Scan for the cell matching the given text and deliver its (x, y) coordinate at center. 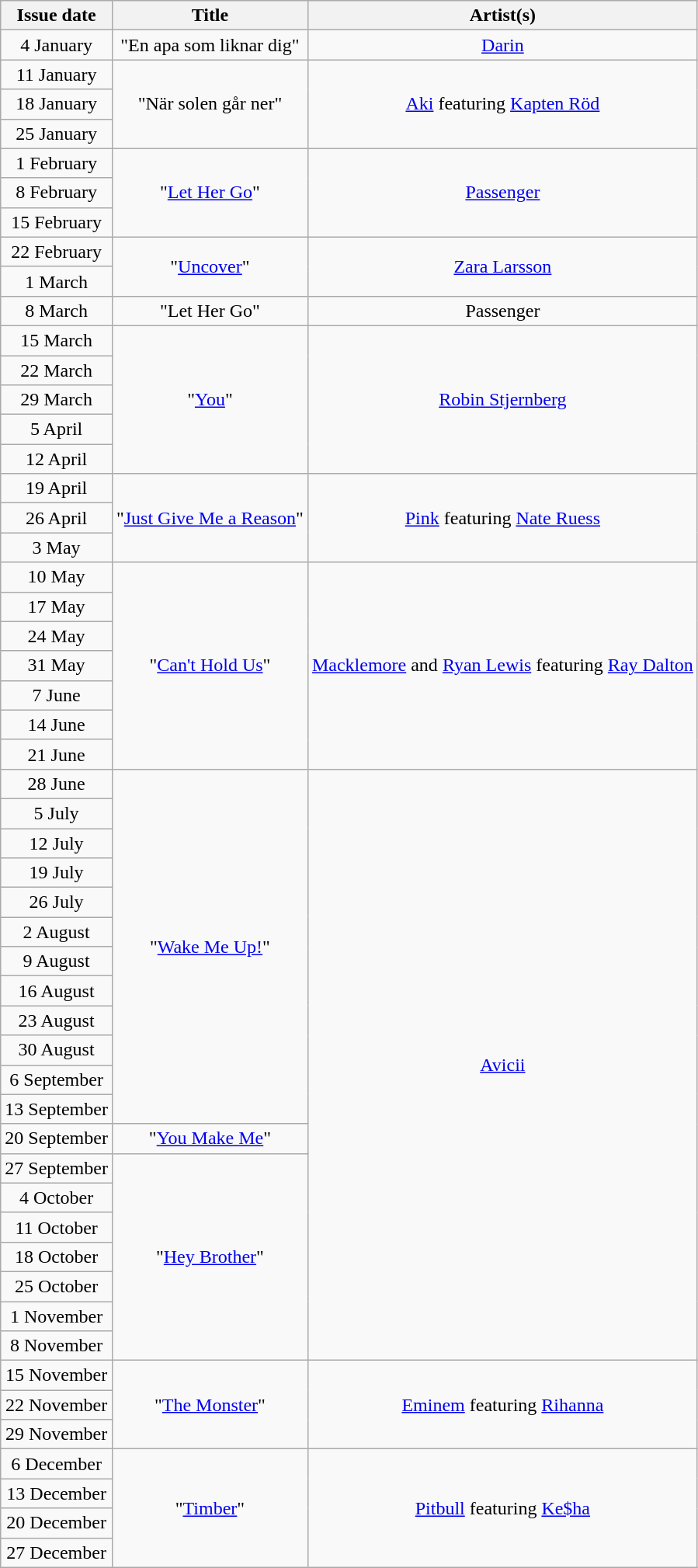
"Hey Brother" (210, 1257)
27 September (57, 1168)
19 April (57, 488)
1 November (57, 1316)
"Uncover" (210, 266)
14 June (57, 725)
4 October (57, 1198)
28 June (57, 784)
25 January (57, 134)
5 July (57, 813)
9 August (57, 961)
8 February (57, 193)
Pitbull featuring Ke$ha (502, 1508)
24 May (57, 636)
Artist(s) (502, 16)
Aki featuring Kapten Röd (502, 104)
"Just Give Me a Reason" (210, 518)
"Wake Me Up!" (210, 946)
29 November (57, 1434)
31 May (57, 666)
15 March (57, 340)
20 September (57, 1139)
"Can't Hold Us" (210, 666)
6 December (57, 1464)
11 October (57, 1227)
18 October (57, 1257)
7 June (57, 695)
"Timber" (210, 1508)
15 February (57, 222)
Avicii (502, 1064)
17 May (57, 607)
11 January (57, 75)
"När solen går ner" (210, 104)
27 December (57, 1552)
"En apa som liknar dig" (210, 45)
12 July (57, 843)
26 July (57, 902)
19 July (57, 873)
"You" (210, 399)
Issue date (57, 16)
16 August (57, 991)
22 November (57, 1405)
23 August (57, 1020)
"You Make Me" (210, 1139)
12 April (57, 459)
Eminem featuring Rihanna (502, 1405)
22 February (57, 252)
25 October (57, 1286)
Zara Larsson (502, 266)
Title (210, 16)
1 February (57, 163)
26 April (57, 518)
21 June (57, 754)
"The Monster" (210, 1405)
8 March (57, 311)
Robin Stjernberg (502, 399)
13 September (57, 1109)
6 September (57, 1080)
10 May (57, 577)
8 November (57, 1346)
1 March (57, 281)
4 January (57, 45)
13 December (57, 1493)
29 March (57, 400)
22 March (57, 370)
Macklemore and Ryan Lewis featuring Ray Dalton (502, 666)
2 August (57, 932)
15 November (57, 1375)
Pink featuring Nate Ruess (502, 518)
5 April (57, 429)
Darin (502, 45)
20 December (57, 1523)
30 August (57, 1050)
3 May (57, 548)
18 January (57, 104)
